From the cell containing the given text, extract its center point as [X, Y] coordinate. 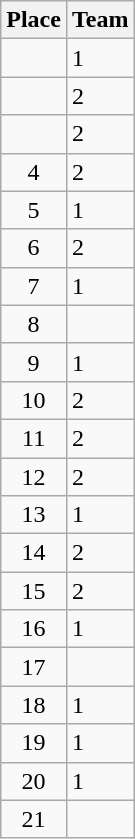
5 [34, 210]
16 [34, 629]
8 [34, 324]
15 [34, 591]
19 [34, 743]
11 [34, 438]
20 [34, 781]
4 [34, 172]
21 [34, 819]
13 [34, 515]
9 [34, 362]
14 [34, 553]
7 [34, 286]
10 [34, 400]
17 [34, 667]
6 [34, 248]
Place [34, 20]
12 [34, 477]
Team [100, 20]
18 [34, 705]
